Output the [x, y] coordinate of the center of the cell containing the given text.  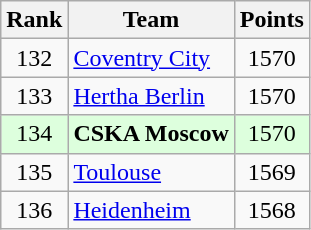
Heidenheim [151, 210]
133 [34, 96]
CSKA Moscow [151, 134]
Hertha Berlin [151, 96]
Team [151, 20]
135 [34, 172]
132 [34, 58]
1568 [272, 210]
134 [34, 134]
136 [34, 210]
Points [272, 20]
Rank [34, 20]
Coventry City [151, 58]
1569 [272, 172]
Toulouse [151, 172]
